Output the (x, y) coordinate of the center of the cell containing the given text.  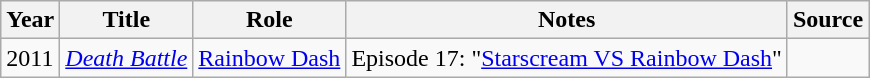
Role (270, 20)
Death Battle (126, 58)
Rainbow Dash (270, 58)
Year (30, 20)
Source (828, 20)
Notes (567, 20)
2011 (30, 58)
Title (126, 20)
Episode 17: "Starscream VS Rainbow Dash" (567, 58)
